Capture the cell that displays the provided text and extract its (X, Y) central coordinate. 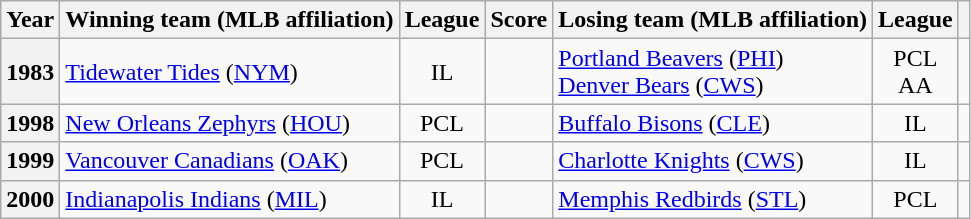
Year (30, 20)
Portland Beavers (PHI)Denver Bears (CWS) (713, 72)
2000 (30, 199)
Losing team (MLB affiliation) (713, 20)
New Orleans Zephyrs (HOU) (230, 123)
Buffalo Bisons (CLE) (713, 123)
Charlotte Knights (CWS) (713, 161)
Tidewater Tides (NYM) (230, 72)
Indianapolis Indians (MIL) (230, 199)
Winning team (MLB affiliation) (230, 20)
Vancouver Canadians (OAK) (230, 161)
1983 (30, 72)
PCLAA (916, 72)
Memphis Redbirds (STL) (713, 199)
Score (519, 20)
1999 (30, 161)
1998 (30, 123)
